Capture the cell that displays the provided text and extract its (X, Y) central coordinate. 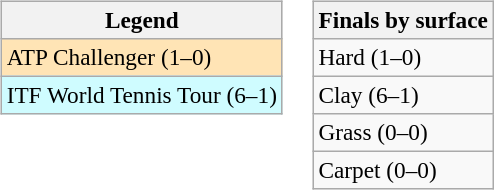
Grass (0–0) (403, 133)
Finals by surface (403, 20)
Carpet (0–0) (403, 171)
ITF World Tennis Tour (6–1) (142, 95)
ATP Challenger (1–0) (142, 57)
Clay (6–1) (403, 95)
Legend (142, 20)
Hard (1–0) (403, 57)
